Locate the cell with the specified text and output its (X, Y) center coordinate. 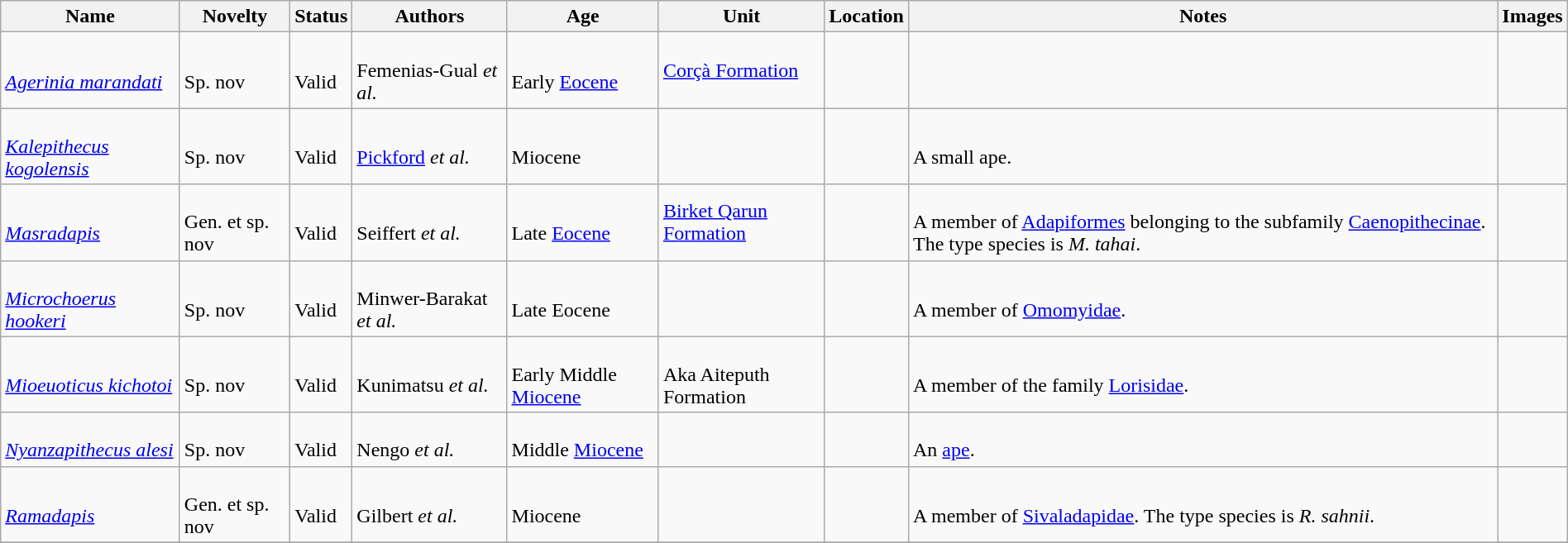
An ape. (1202, 440)
Kalepithecus kogolensis (91, 146)
Location (867, 17)
Age (582, 17)
Gilbert et al. (430, 504)
Authors (430, 17)
Unit (741, 17)
Status (321, 17)
Microchoerus hookeri (91, 298)
A member of Adapiformes belonging to the subfamily Caenopithecinae. The type species is M. tahai. (1202, 222)
Masradapis (91, 222)
Mioeuoticus kichotoi (91, 374)
Name (91, 17)
A small ape. (1202, 146)
A member of Omomyidae. (1202, 298)
Minwer-Barakat et al. (430, 298)
A member of the family Lorisidae. (1202, 374)
Novelty (235, 17)
Kunimatsu et al. (430, 374)
Agerinia marandati (91, 70)
Pickford et al. (430, 146)
Early Eocene (582, 70)
Ramadapis (91, 504)
Middle Miocene (582, 440)
Femenias-Gual et al. (430, 70)
Birket Qarun Formation (741, 222)
A member of Sivaladapidae. The type species is R. sahnii. (1202, 504)
Nyanzapithecus alesi (91, 440)
Early Middle Miocene (582, 374)
Aka Aiteputh Formation (741, 374)
Corçà Formation (741, 70)
Notes (1202, 17)
Nengo et al. (430, 440)
Seiffert et al. (430, 222)
Images (1532, 17)
